Output the (x, y) coordinate of the center of the cell containing the given text.  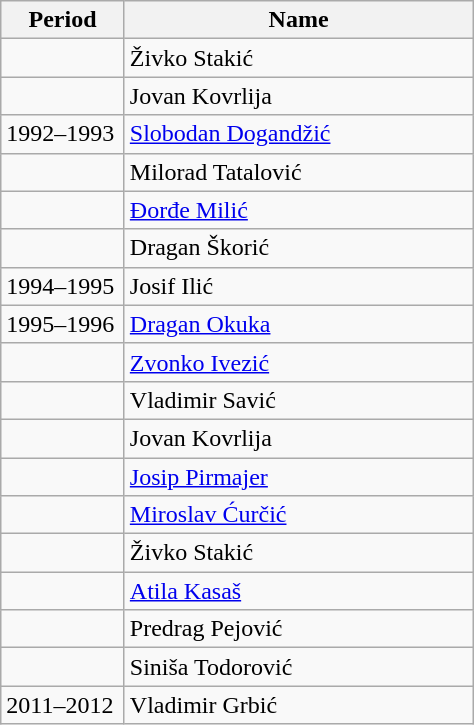
Vladimir Grbić (298, 705)
2011–2012 (63, 705)
Dragan Škorić (298, 248)
Slobodan Dogandžić (298, 134)
1992–1993 (63, 134)
Siniša Todorović (298, 667)
Milorad Tatalović (298, 172)
Period (63, 20)
Dragan Okuka (298, 324)
Đorđe Milić (298, 210)
Predrag Pejović (298, 629)
Name (298, 20)
Josif Ilić (298, 286)
Josip Pirmajer (298, 477)
Atila Kasaš (298, 591)
1995–1996 (63, 324)
Miroslav Ćurčić (298, 515)
1994–1995 (63, 286)
Zvonko Ivezić (298, 362)
Vladimir Savić (298, 400)
